Return the [x, y] coordinate for the center point of the cell that contains the specified text.  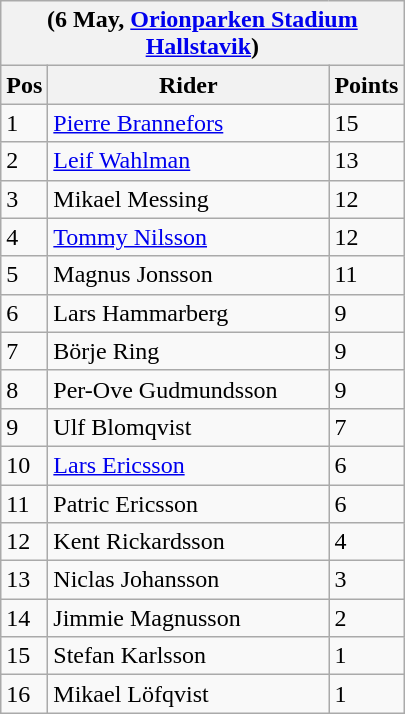
Tommy Nilsson [188, 237]
Jimmie Magnusson [188, 618]
8 [24, 389]
14 [24, 618]
5 [24, 275]
Stefan Karlsson [188, 656]
Ulf Blomqvist [188, 427]
Mikael Messing [188, 199]
16 [24, 694]
Magnus Jonsson [188, 275]
Leif Wahlman [188, 161]
Pierre Brannefors [188, 123]
Points [366, 85]
Kent Rickardsson [188, 542]
Per-Ove Gudmundsson [188, 389]
10 [24, 465]
Niclas Johansson [188, 580]
Pos [24, 85]
Rider [188, 85]
Börje Ring [188, 351]
(6 May, Orionparken StadiumHallstavik) [202, 34]
Patric Ericsson [188, 503]
Mikael Löfqvist [188, 694]
Lars Ericsson [188, 465]
Lars Hammarberg [188, 313]
